Identify which cell holds the provided text, then report its [X, Y] central coordinate. 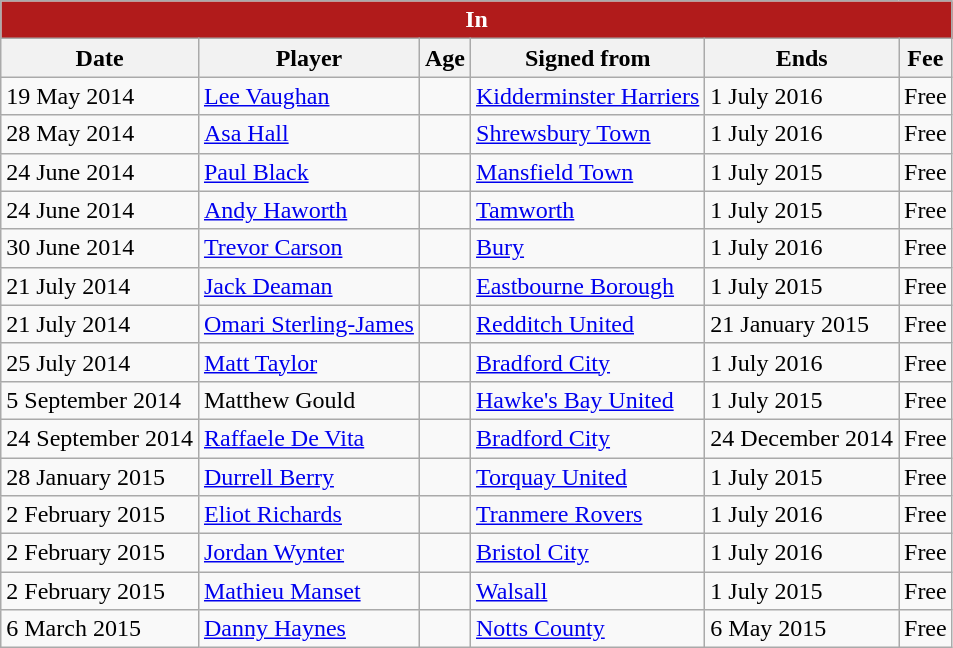
Jordan Wynter [308, 553]
Paul Black [308, 172]
Shrewsbury Town [588, 134]
Torquay United [588, 477]
Jack Deaman [308, 286]
Bristol City [588, 553]
Hawke's Bay United [588, 400]
21 January 2015 [802, 324]
24 September 2014 [100, 438]
28 May 2014 [100, 134]
Eliot Richards [308, 515]
Fee [925, 58]
Eastbourne Borough [588, 286]
19 May 2014 [100, 96]
28 January 2015 [100, 477]
Tranmere Rovers [588, 515]
Player [308, 58]
Signed from [588, 58]
Omari Sterling-James [308, 324]
Mansfield Town [588, 172]
6 May 2015 [802, 629]
Bury [588, 248]
Mathieu Manset [308, 591]
In [476, 20]
Matt Taylor [308, 362]
Lee Vaughan [308, 96]
Asa Hall [308, 134]
Trevor Carson [308, 248]
Age [444, 58]
Redditch United [588, 324]
Walsall [588, 591]
Danny Haynes [308, 629]
6 March 2015 [100, 629]
Date [100, 58]
5 September 2014 [100, 400]
Tamworth [588, 210]
30 June 2014 [100, 248]
Matthew Gould [308, 400]
Durrell Berry [308, 477]
Kidderminster Harriers [588, 96]
Andy Haworth [308, 210]
24 December 2014 [802, 438]
Raffaele De Vita [308, 438]
Ends [802, 58]
Notts County [588, 629]
25 July 2014 [100, 362]
